Locate the cell with the specified text and output its [x, y] center coordinate. 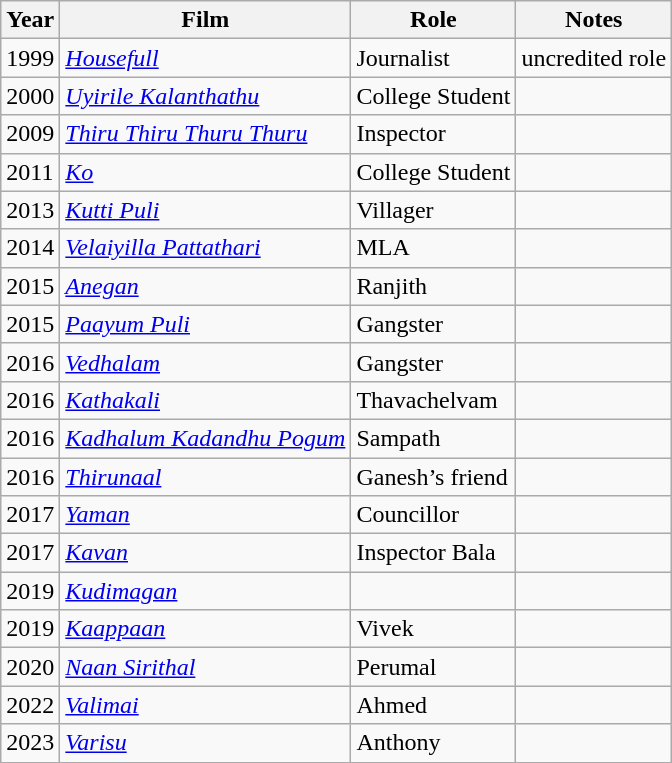
Villager [434, 210]
2020 [30, 667]
Varisu [206, 743]
2009 [30, 134]
2022 [30, 705]
Vivek [434, 629]
Ranjith [434, 286]
Kathakali [206, 400]
Velaiyilla Pattathari [206, 248]
Film [206, 20]
Anegan [206, 286]
Sampath [434, 438]
2011 [30, 172]
Kudimagan [206, 591]
Valimai [206, 705]
Notes [594, 20]
Inspector Bala [434, 553]
Kavan [206, 553]
Ahmed [434, 705]
Yaman [206, 515]
Housefull [206, 58]
Ganesh’s friend [434, 477]
Thavachelvam [434, 400]
Vedhalam [206, 362]
Councillor [434, 515]
Ko [206, 172]
Paayum Puli [206, 324]
Perumal [434, 667]
2023 [30, 743]
Naan Sirithal [206, 667]
Role [434, 20]
Inspector [434, 134]
Uyirile Kalanthathu [206, 96]
Journalist [434, 58]
Thiru Thiru Thuru Thuru [206, 134]
2013 [30, 210]
MLA [434, 248]
2000 [30, 96]
Anthony [434, 743]
Year [30, 20]
Kutti Puli [206, 210]
Thirunaal [206, 477]
Kadhalum Kadandhu Pogum [206, 438]
Kaappaan [206, 629]
1999 [30, 58]
2014 [30, 248]
uncredited role [594, 58]
